Return the (x, y) coordinate for the center point of the cell that contains the specified text.  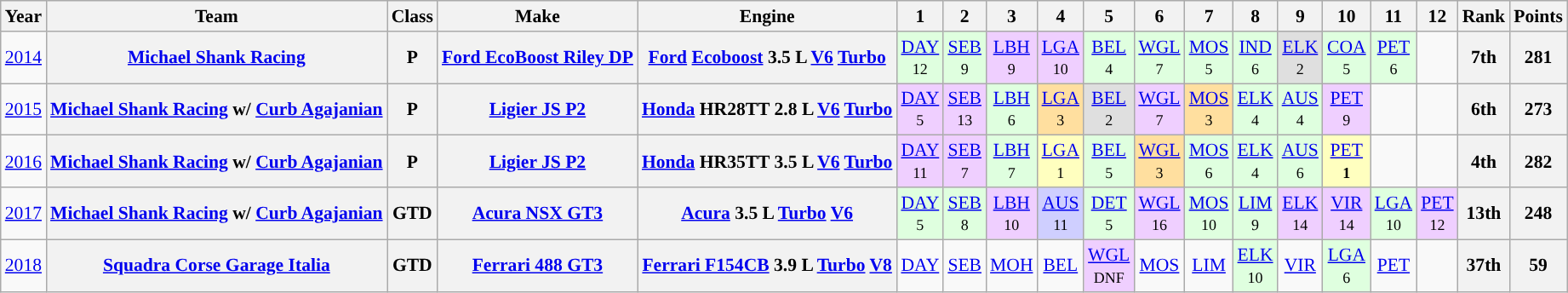
Acura NSX GT3 (538, 213)
Squadra Corse Garage Italia (216, 266)
BEL5 (1108, 162)
Michael Shank Racing (216, 58)
MOS10 (1209, 213)
ELK10 (1256, 266)
MOH (1011, 266)
COA5 (1347, 58)
VIR (1301, 266)
PET1 (1347, 162)
10 (1347, 16)
248 (1538, 213)
282 (1538, 162)
BEL2 (1108, 109)
7 (1209, 16)
Honda HR35TT 3.5 L V6 Turbo (767, 162)
SEB7 (964, 162)
Ford EcoBoost Riley DP (538, 58)
2014 (24, 58)
Honda HR28TT 2.8 L V6 Turbo (767, 109)
59 (1538, 266)
PET (1393, 266)
DAY (919, 266)
LIM (1209, 266)
1 (919, 16)
Rank (1485, 16)
WGL3 (1159, 162)
BEL4 (1108, 58)
ELK2 (1301, 58)
DAY11 (919, 162)
LGA3 (1061, 109)
2016 (24, 162)
11 (1393, 16)
LIM9 (1256, 213)
Ferrari 488 GT3 (538, 266)
2017 (24, 213)
PET9 (1347, 109)
DAY12 (919, 58)
PET12 (1437, 213)
13th (1485, 213)
273 (1538, 109)
MOS6 (1209, 162)
9 (1301, 16)
5 (1108, 16)
PET6 (1393, 58)
WGL16 (1159, 213)
281 (1538, 58)
LGA6 (1347, 266)
LBH9 (1011, 58)
Ford Ecoboost 3.5 L V6 Turbo (767, 58)
ELK14 (1301, 213)
Points (1538, 16)
Engine (767, 16)
VIR14 (1347, 213)
2015 (24, 109)
7th (1485, 58)
LBH6 (1011, 109)
Acura 3.5 L Turbo V6 (767, 213)
4th (1485, 162)
8 (1256, 16)
IND6 (1256, 58)
BEL (1061, 266)
MOS5 (1209, 58)
3 (1011, 16)
Make (538, 16)
SEB13 (964, 109)
37th (1485, 266)
Year (24, 16)
MOS (1159, 266)
LBH10 (1011, 213)
Class (412, 16)
SEB (964, 266)
AUS11 (1061, 213)
Ferrari F154CB 3.9 L Turbo V8 (767, 266)
DET5 (1108, 213)
6 (1159, 16)
LGA1 (1061, 162)
4 (1061, 16)
WGLDNF (1108, 266)
MOS3 (1209, 109)
LBH7 (1011, 162)
2018 (24, 266)
SEB8 (964, 213)
SEB9 (964, 58)
AUS4 (1301, 109)
2 (964, 16)
Team (216, 16)
AUS6 (1301, 162)
6th (1485, 109)
12 (1437, 16)
